Output the [X, Y] coordinate of the center of the cell containing the given text.  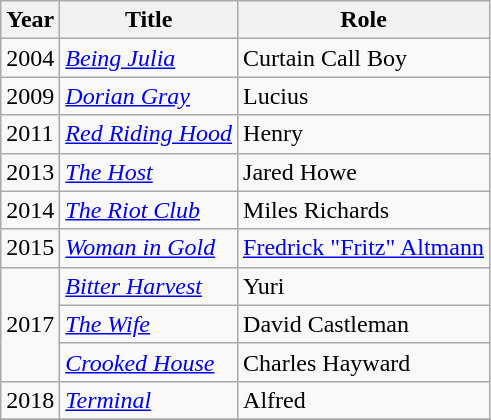
Fredrick "Fritz" Altmann [364, 248]
Terminal [149, 400]
Yuri [364, 286]
Henry [364, 134]
Red Riding Hood [149, 134]
David Castleman [364, 324]
The Host [149, 172]
2018 [30, 400]
2009 [30, 96]
2014 [30, 210]
Alfred [364, 400]
The Wife [149, 324]
Woman in Gold [149, 248]
Charles Hayward [364, 362]
Year [30, 20]
Jared Howe [364, 172]
Title [149, 20]
Dorian Gray [149, 96]
The Riot Club [149, 210]
Lucius [364, 96]
Being Julia [149, 58]
Role [364, 20]
2004 [30, 58]
2011 [30, 134]
Miles Richards [364, 210]
Curtain Call Boy [364, 58]
Bitter Harvest [149, 286]
Crooked House [149, 362]
2013 [30, 172]
2015 [30, 248]
2017 [30, 324]
